Capture the cell that displays the provided text and extract its (X, Y) central coordinate. 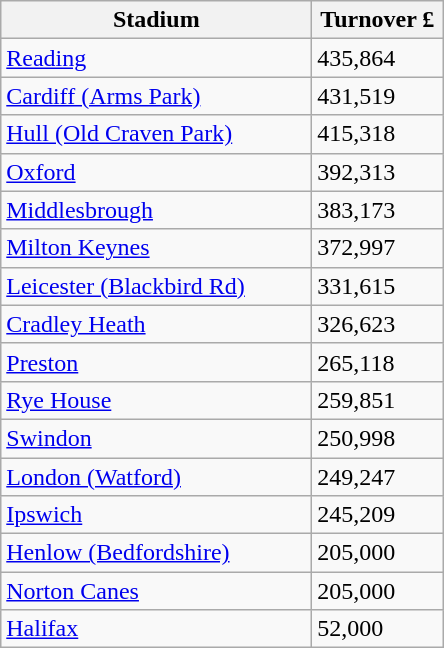
265,118 (378, 362)
Turnover £ (378, 20)
Stadium (156, 20)
392,313 (378, 172)
331,615 (378, 286)
Henlow (Bedfordshire) (156, 553)
Milton Keynes (156, 248)
245,209 (378, 515)
London (Watford) (156, 477)
431,519 (378, 96)
Cradley Heath (156, 324)
Norton Canes (156, 591)
Halifax (156, 629)
52,000 (378, 629)
250,998 (378, 438)
Leicester (Blackbird Rd) (156, 286)
Swindon (156, 438)
326,623 (378, 324)
Cardiff (Arms Park) (156, 96)
Reading (156, 58)
Oxford (156, 172)
Middlesbrough (156, 210)
259,851 (378, 400)
383,173 (378, 210)
435,864 (378, 58)
Rye House (156, 400)
Preston (156, 362)
Ipswich (156, 515)
249,247 (378, 477)
415,318 (378, 134)
372,997 (378, 248)
Hull (Old Craven Park) (156, 134)
